Find where the given text appears and provide that cell's center as (x, y) coordinate. 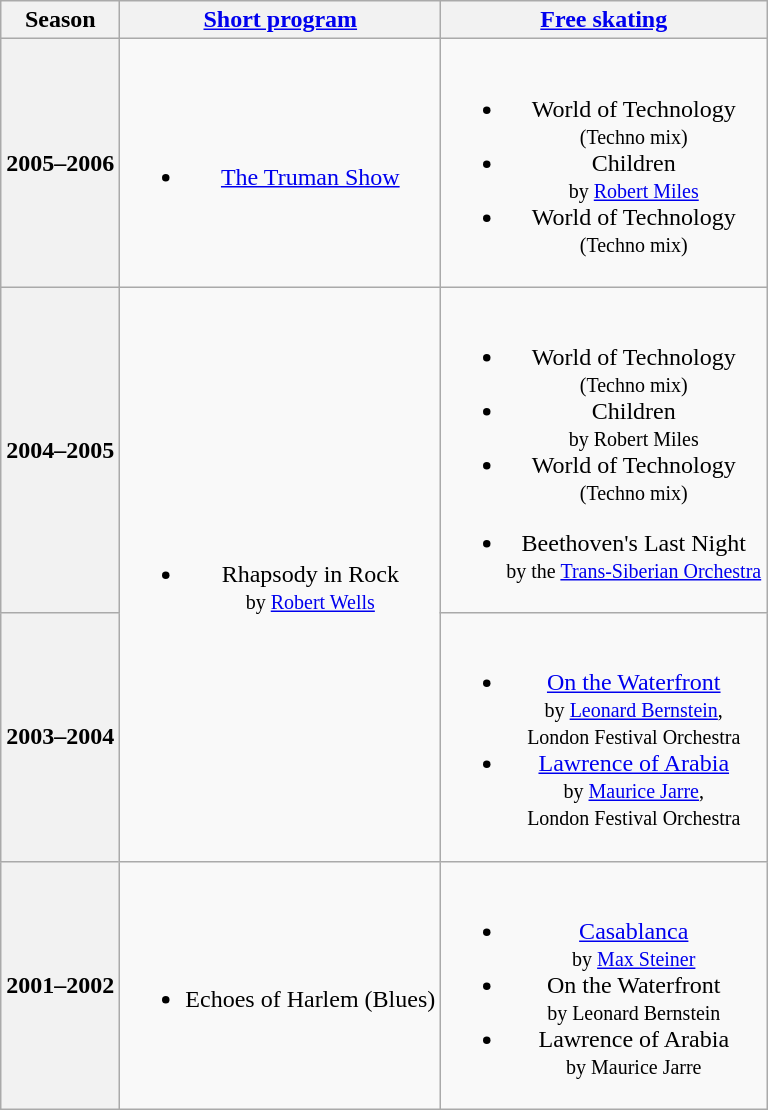
2001–2002 (60, 985)
World of Technology (Techno mix) Children by Robert Miles World of Technology (Techno mix) Beethoven's Last Night by the Trans-Siberian Orchestra (604, 450)
On the Waterfront by Leonard Bernstein,London Festival Orchestra Lawrence of Arabia by Maurice Jarre,London Festival Orchestra (604, 737)
Season (60, 20)
2005–2006 (60, 163)
World of Technology (Techno mix) Children by Robert Miles World of Technology (Techno mix) (604, 163)
2004–2005 (60, 450)
Rhapsody in Rock by Robert Wells (280, 574)
Echoes of Harlem (Blues) (280, 985)
2003–2004 (60, 737)
The Truman Show (280, 163)
Free skating (604, 20)
Casablanca by Max Steiner On the Waterfront by Leonard Bernstein Lawrence of Arabia by Maurice Jarre (604, 985)
Short program (280, 20)
